Determine the (X, Y) coordinate at the center of the cell enclosing the given text.  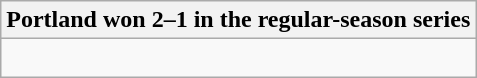
Portland won 2–1 in the regular-season series (238, 20)
